For the text-containing cell, return its midpoint in [X, Y] coordinate format. 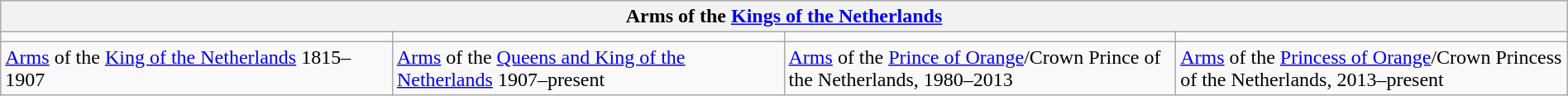
Arms of the Princess of Orange/Crown Princess of the Netherlands, 2013–present [1372, 68]
Arms of the Queens and King of the Netherlands 1907–present [588, 68]
Arms of the Kings of the Netherlands [784, 17]
Arms of the King of the Netherlands 1815–1907 [197, 68]
Arms of the Prince of Orange/Crown Prince of the Netherlands, 1980–2013 [980, 68]
